Scan for the cell matching the given text and deliver its [x, y] coordinate at center. 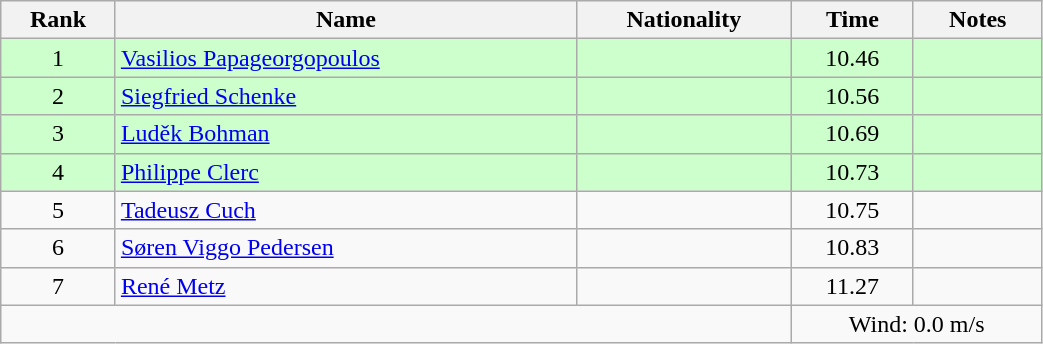
René Metz [346, 286]
10.83 [852, 248]
Rank [58, 20]
Notes [978, 20]
3 [58, 134]
2 [58, 96]
Name [346, 20]
4 [58, 172]
Wind: 0.0 m/s [916, 324]
6 [58, 248]
Philippe Clerc [346, 172]
10.75 [852, 210]
Luděk Bohman [346, 134]
Søren Viggo Pedersen [346, 248]
7 [58, 286]
Vasilios Papageorgopoulos [346, 58]
1 [58, 58]
Nationality [684, 20]
10.69 [852, 134]
Siegfried Schenke [346, 96]
10.73 [852, 172]
Time [852, 20]
10.46 [852, 58]
Tadeusz Cuch [346, 210]
5 [58, 210]
11.27 [852, 286]
10.56 [852, 96]
